Output the [X, Y] coordinate of the center of the cell containing the given text.  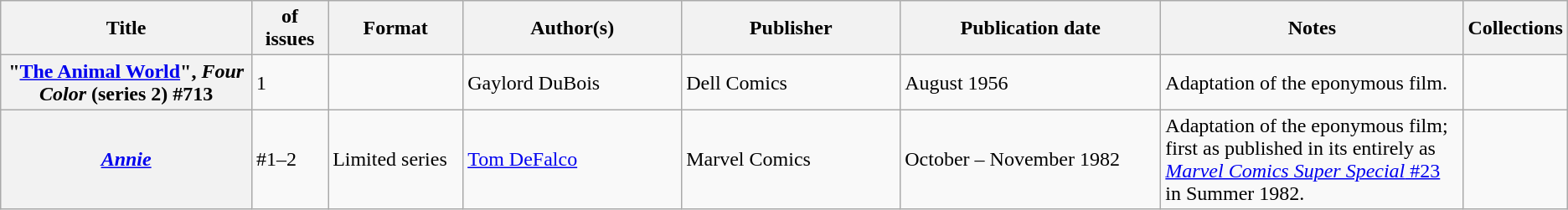
Tom DeFalco [573, 159]
Publication date [1030, 28]
"The Animal World", Four Color (series 2) #713 [126, 82]
Adaptation of the eponymous film. [1312, 82]
Notes [1312, 28]
Annie [126, 159]
Adaptation of the eponymous film; first as published in its entirely as Marvel Comics Super Special #23 in Summer 1982. [1312, 159]
1 [290, 82]
Marvel Comics [791, 159]
#1–2 [290, 159]
August 1956 [1030, 82]
Format [395, 28]
Publisher [791, 28]
Title [126, 28]
of issues [290, 28]
Collections [1515, 28]
Gaylord DuBois [573, 82]
October – November 1982 [1030, 159]
Author(s) [573, 28]
Limited series [395, 159]
Dell Comics [791, 82]
